Identify which cell holds the provided text, then report its (X, Y) central coordinate. 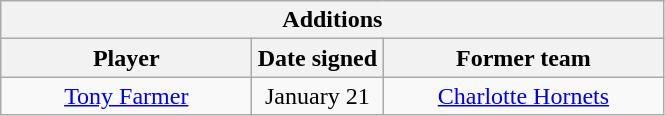
Date signed (318, 58)
Charlotte Hornets (524, 96)
Tony Farmer (126, 96)
Former team (524, 58)
January 21 (318, 96)
Additions (332, 20)
Player (126, 58)
